Identify which cell holds the provided text, then report its [X, Y] central coordinate. 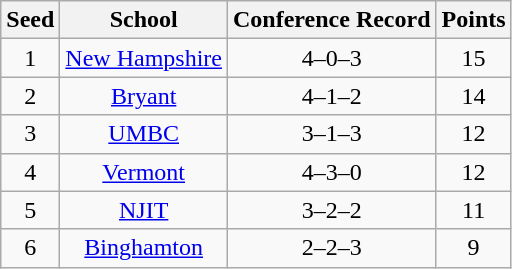
Conference Record [332, 20]
6 [30, 248]
3 [30, 134]
5 [30, 210]
15 [474, 58]
4 [30, 172]
UMBC [144, 134]
4–1–2 [332, 96]
2–2–3 [332, 248]
14 [474, 96]
11 [474, 210]
Binghamton [144, 248]
9 [474, 248]
4–3–0 [332, 172]
Vermont [144, 172]
School [144, 20]
3–1–3 [332, 134]
Points [474, 20]
New Hampshire [144, 58]
3–2–2 [332, 210]
2 [30, 96]
Seed [30, 20]
NJIT [144, 210]
Bryant [144, 96]
1 [30, 58]
4–0–3 [332, 58]
